Scan for the cell matching the given text and deliver its (x, y) coordinate at center. 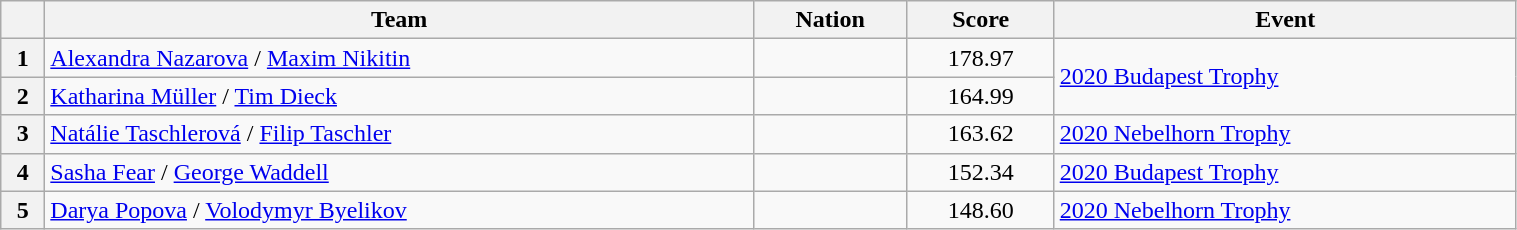
148.60 (980, 210)
Natálie Taschlerová / Filip Taschler (400, 134)
152.34 (980, 172)
3 (23, 134)
163.62 (980, 134)
Sasha Fear / George Waddell (400, 172)
1 (23, 58)
Event (1285, 20)
4 (23, 172)
Score (980, 20)
5 (23, 210)
Katharina Müller / Tim Dieck (400, 96)
164.99 (980, 96)
2 (23, 96)
Alexandra Nazarova / Maxim Nikitin (400, 58)
Team (400, 20)
178.97 (980, 58)
Nation (830, 20)
Darya Popova / Volodymyr Byelikov (400, 210)
